Find where the given text appears and provide that cell's center as (x, y) coordinate. 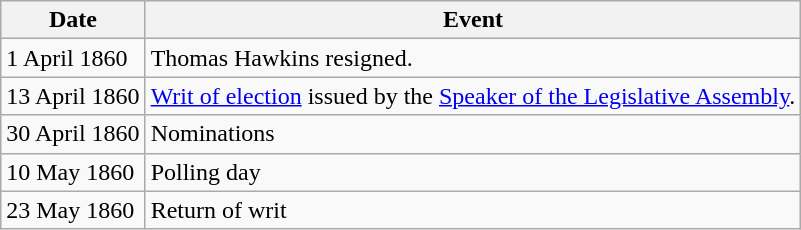
13 April 1860 (73, 96)
Date (73, 20)
1 April 1860 (73, 58)
Polling day (473, 172)
30 April 1860 (73, 134)
Thomas Hawkins resigned. (473, 58)
Event (473, 20)
10 May 1860 (73, 172)
Nominations (473, 134)
Writ of election issued by the Speaker of the Legislative Assembly. (473, 96)
Return of writ (473, 210)
23 May 1860 (73, 210)
